Output the (x, y) coordinate of the center of the cell containing the given text.  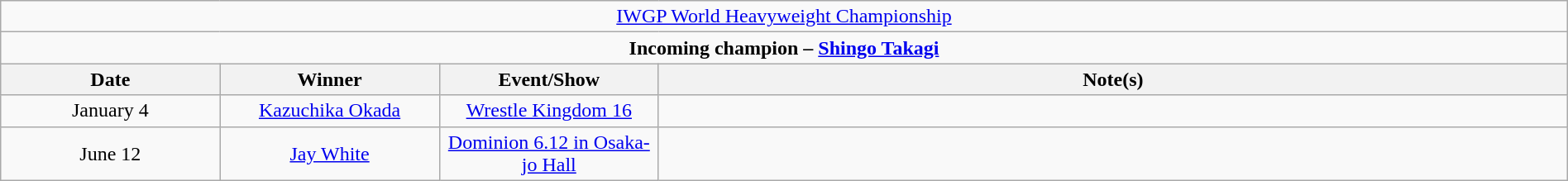
Event/Show (549, 79)
January 4 (111, 111)
IWGP World Heavyweight Championship (784, 17)
June 12 (111, 154)
Kazuchika Okada (329, 111)
Dominion 6.12 in Osaka-jo Hall (549, 154)
Incoming champion – Shingo Takagi (784, 48)
Wrestle Kingdom 16 (549, 111)
Note(s) (1113, 79)
Jay White (329, 154)
Date (111, 79)
Winner (329, 79)
